Return (X, Y) of the center of cell containing provided text 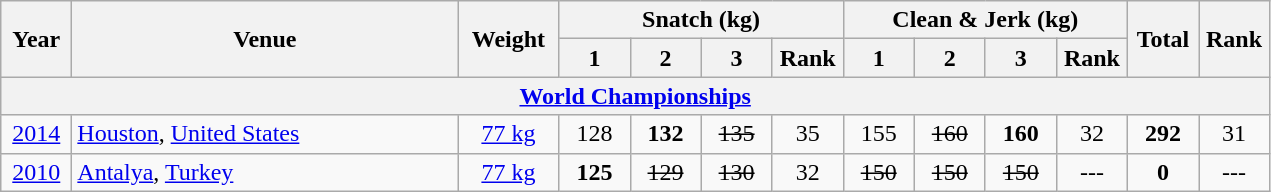
155 (878, 134)
Clean & Jerk (kg) (985, 20)
31 (1234, 134)
Snatch (kg) (701, 20)
130 (736, 172)
Houston, United States (265, 134)
World Championships (636, 96)
125 (594, 172)
135 (736, 134)
Antalya, Turkey (265, 172)
Total (1162, 39)
Year (36, 39)
Weight (508, 39)
0 (1162, 172)
292 (1162, 134)
Venue (265, 39)
129 (666, 172)
35 (808, 134)
128 (594, 134)
2014 (36, 134)
2010 (36, 172)
132 (666, 134)
